Determine the (x, y) coordinate at the center of the cell enclosing the given text.  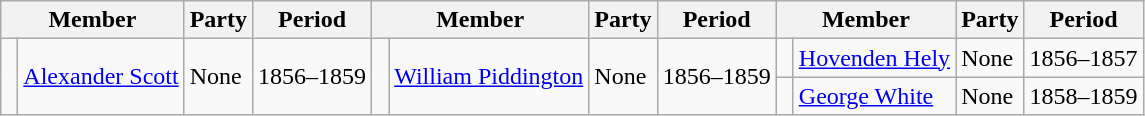
George White (874, 96)
William Piddington (489, 77)
1858–1859 (1084, 96)
Alexander Scott (101, 77)
1856–1857 (1084, 58)
Hovenden Hely (874, 58)
